Pinpoint the cell where the given text exists, returning its [X, Y] midpoint coordinate. 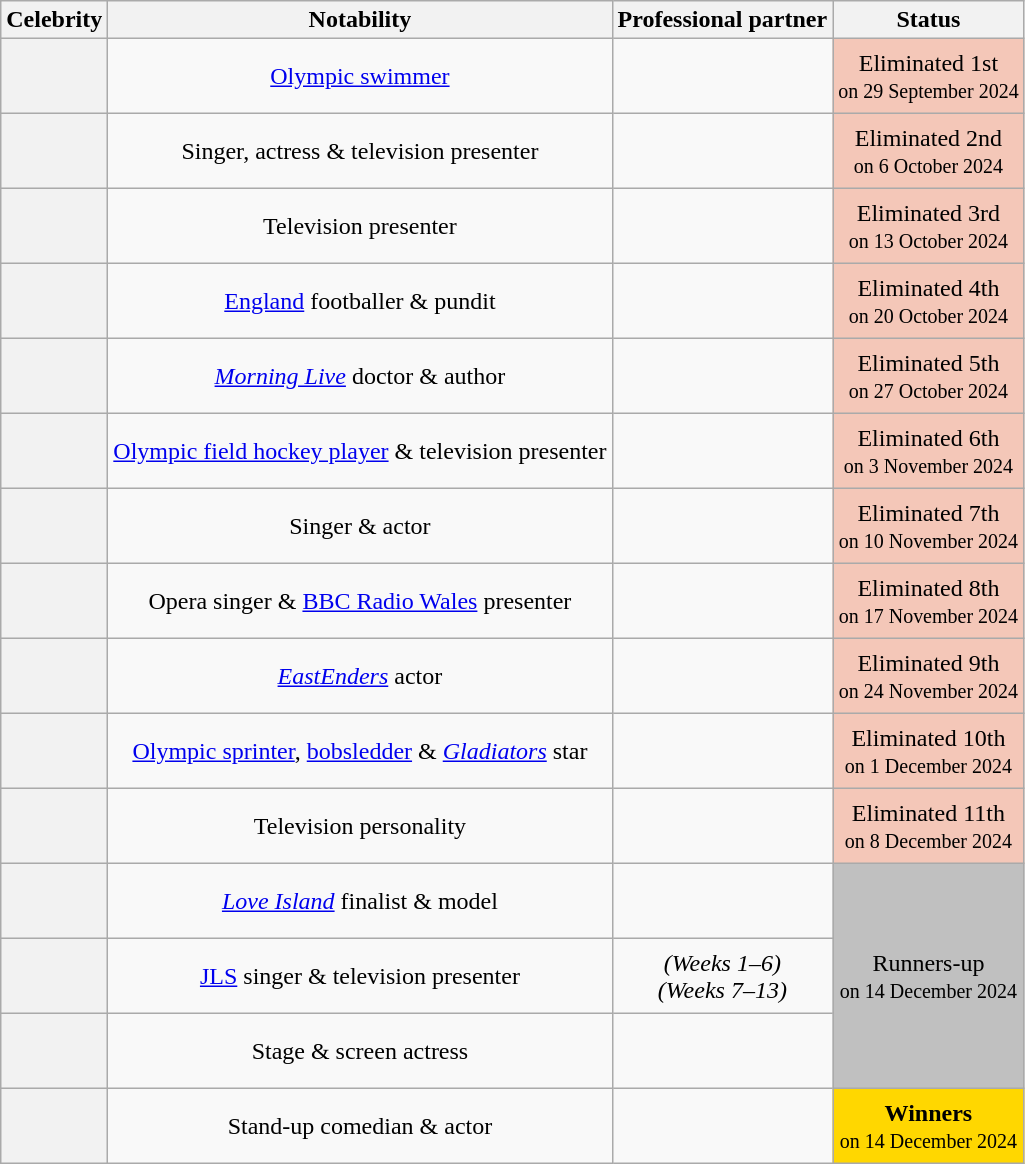
Television personality [360, 826]
Celebrity [54, 20]
Eliminated 11thon 8 December 2024 [929, 826]
Olympic swimmer [360, 76]
Eliminated 6thon 3 November 2024 [929, 452]
Olympic sprinter, bobsledder & Gladiators star [360, 752]
Eliminated 8thon 17 November 2024 [929, 602]
Winnerson 14 December 2024 [929, 1126]
Singer, actress & television presenter [360, 152]
Olympic field hockey player & television presenter [360, 452]
Morning Live doctor & author [360, 376]
Status [929, 20]
Eliminated 4thon 20 October 2024 [929, 302]
Eliminated 3rdon 13 October 2024 [929, 226]
Eliminated 9thon 24 November 2024 [929, 676]
(Weeks 1–6) (Weeks 7–13) [722, 976]
Love Island finalist & model [360, 902]
Notability [360, 20]
Stand-up comedian & actor [360, 1126]
Stage & screen actress [360, 1052]
England footballer & pundit [360, 302]
Eliminated 10thon 1 December 2024 [929, 752]
JLS singer & television presenter [360, 976]
Runners-upon 14 December 2024 [929, 976]
Singer & actor [360, 526]
Opera singer & BBC Radio Wales presenter [360, 602]
Eliminated 2ndon 6 October 2024 [929, 152]
Eliminated 5thon 27 October 2024 [929, 376]
Professional partner [722, 20]
Eliminated 7thon 10 November 2024 [929, 526]
Television presenter [360, 226]
EastEnders actor [360, 676]
Eliminated 1ston 29 September 2024 [929, 76]
